Identify which cell holds the provided text, then report its [X, Y] central coordinate. 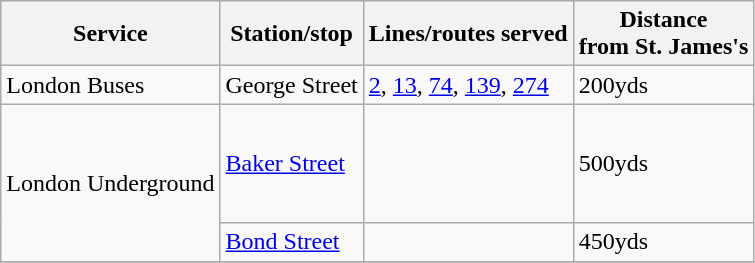
London Underground [110, 182]
Service [110, 34]
2, 13, 74, 139, 274 [468, 85]
200yds [664, 85]
George Street [292, 85]
450yds [664, 242]
Baker Street [292, 164]
London Buses [110, 85]
Lines/routes served [468, 34]
Bond Street [292, 242]
Distancefrom St. James's [664, 34]
Station/stop [292, 34]
500yds [664, 164]
